Capture the cell that displays the provided text and extract its (X, Y) central coordinate. 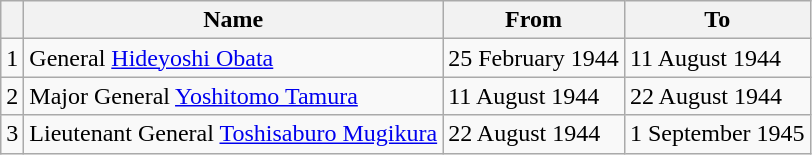
To (717, 20)
1 September 1945 (717, 134)
From (534, 20)
General Hideyoshi Obata (234, 58)
2 (12, 96)
25 February 1944 (534, 58)
Lieutenant General Toshisaburo Mugikura (234, 134)
Name (234, 20)
Major General Yoshitomo Tamura (234, 96)
1 (12, 58)
3 (12, 134)
